Determine the [x, y] coordinate at the center of the cell enclosing the given text.  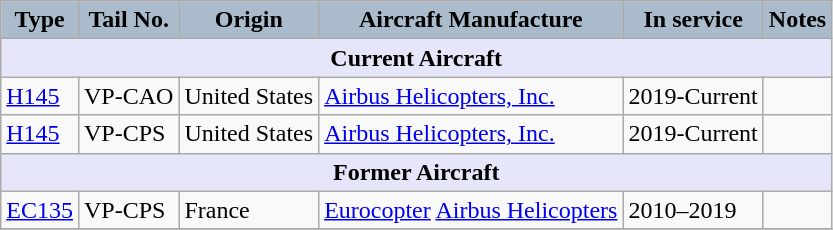
Aircraft Manufacture [471, 20]
2010–2019 [693, 210]
Current Aircraft [416, 58]
Former Aircraft [416, 172]
France [249, 210]
VP-CAO [128, 96]
Type [40, 20]
Eurocopter Airbus Helicopters [471, 210]
EC135 [40, 210]
Tail No. [128, 20]
Origin [249, 20]
Notes [797, 20]
In service [693, 20]
